Pinpoint the cell where the given text exists, returning its (x, y) midpoint coordinate. 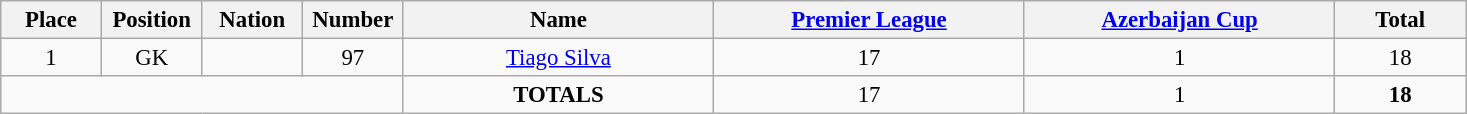
Position (152, 20)
Place (52, 20)
Nation (252, 20)
Tiago Silva (558, 58)
Number (354, 20)
Premier League (870, 20)
Total (1400, 20)
GK (152, 58)
TOTALS (558, 95)
Azerbaijan Cup (1180, 20)
Name (558, 20)
97 (354, 58)
